For the text-containing cell, return its midpoint in [X, Y] coordinate format. 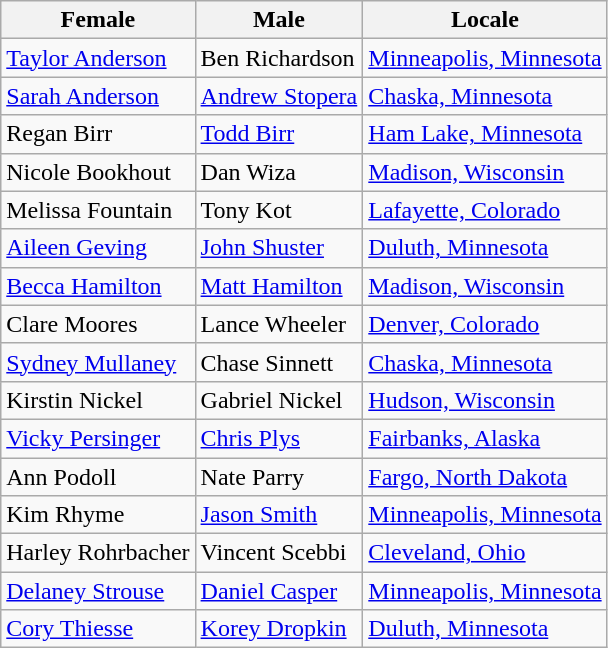
Lafayette, Colorado [485, 210]
Nicole Bookhout [98, 172]
Cory Thiesse [98, 629]
Chase Sinnett [279, 362]
Male [279, 20]
Daniel Casper [279, 591]
Regan Birr [98, 134]
Tony Kot [279, 210]
Todd Birr [279, 134]
Lance Wheeler [279, 324]
Chris Plys [279, 438]
John Shuster [279, 248]
Matt Hamilton [279, 286]
Ham Lake, Minnesota [485, 134]
Female [98, 20]
Melissa Fountain [98, 210]
Kirstin Nickel [98, 400]
Harley Rohrbacher [98, 553]
Vincent Scebbi [279, 553]
Sydney Mullaney [98, 362]
Dan Wiza [279, 172]
Delaney Strouse [98, 591]
Clare Moores [98, 324]
Korey Dropkin [279, 629]
Andrew Stopera [279, 96]
Fairbanks, Alaska [485, 438]
Vicky Persinger [98, 438]
Fargo, North Dakota [485, 477]
Sarah Anderson [98, 96]
Jason Smith [279, 515]
Aileen Geving [98, 248]
Ben Richardson [279, 58]
Cleveland, Ohio [485, 553]
Becca Hamilton [98, 286]
Gabriel Nickel [279, 400]
Denver, Colorado [485, 324]
Taylor Anderson [98, 58]
Locale [485, 20]
Ann Podoll [98, 477]
Hudson, Wisconsin [485, 400]
Nate Parry [279, 477]
Kim Rhyme [98, 515]
